From the cell containing the given text, extract its center point as (x, y) coordinate. 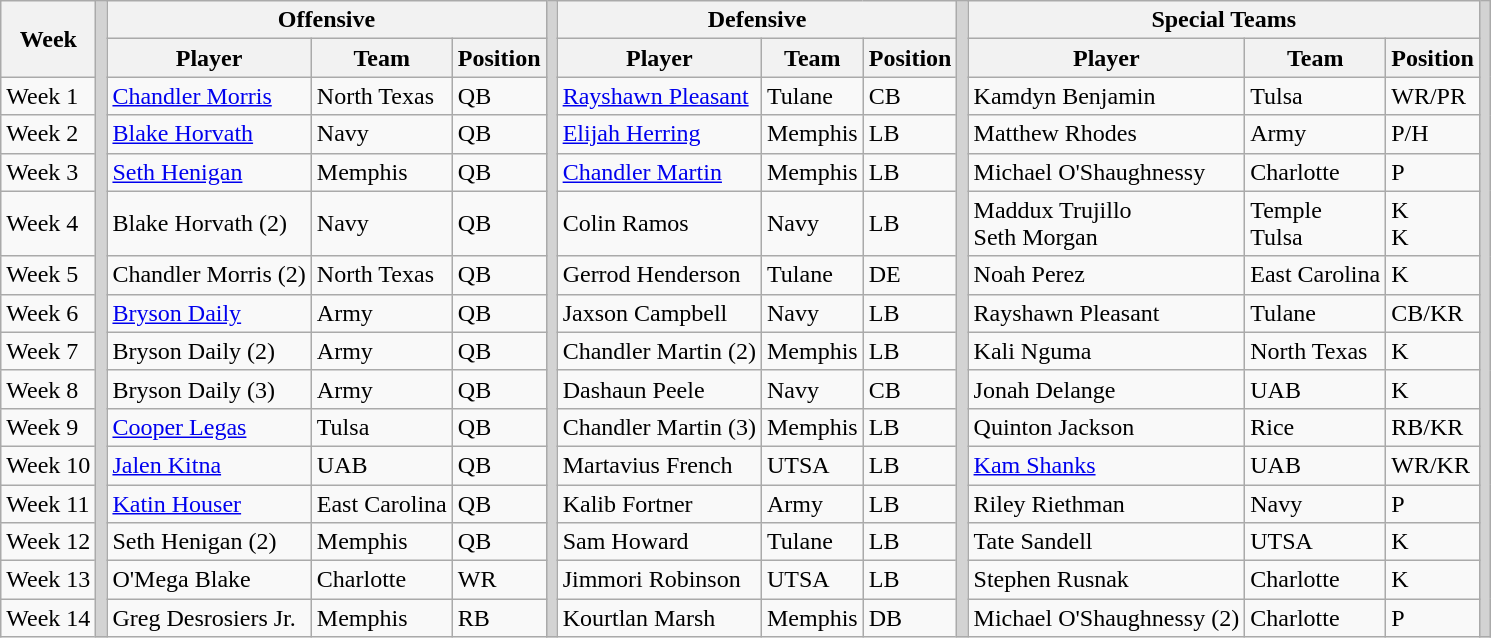
Week 7 (48, 351)
Chandler Martin (2) (659, 351)
Kourtlan Marsh (659, 618)
P/H (1433, 134)
Elijah Herring (659, 134)
Chandler Martin (3) (659, 427)
Offensive (326, 20)
Cooper Legas (209, 427)
WR (499, 580)
Michael O'Shaughnessy (1106, 172)
Rice (1316, 427)
Matthew Rhodes (1106, 134)
RB/KR (1433, 427)
Week 2 (48, 134)
Jonah Delange (1106, 389)
Chandler Morris (2) (209, 275)
Seth Henigan (2) (209, 542)
Martavius French (659, 465)
Quinton Jackson (1106, 427)
Jimmori Robinson (659, 580)
Week 10 (48, 465)
Kali Nguma (1106, 351)
KK (1433, 224)
Week 14 (48, 618)
Week 6 (48, 313)
Week 11 (48, 503)
Michael O'Shaughnessy (2) (1106, 618)
TempleTulsa (1316, 224)
Defensive (757, 20)
DB (910, 618)
Tate Sandell (1106, 542)
Chandler Martin (659, 172)
Blake Horvath (209, 134)
Week 8 (48, 389)
Week 3 (48, 172)
O'Mega Blake (209, 580)
Week 1 (48, 96)
Colin Ramos (659, 224)
Week (48, 39)
WR/KR (1433, 465)
WR/PR (1433, 96)
Bryson Daily (2) (209, 351)
Week 4 (48, 224)
Jaxson Campbell (659, 313)
Stephen Rusnak (1106, 580)
Maddux TrujilloSeth Morgan (1106, 224)
Gerrod Henderson (659, 275)
Noah Perez (1106, 275)
Week 12 (48, 542)
Week 13 (48, 580)
CB/KR (1433, 313)
Bryson Daily (209, 313)
Jalen Kitna (209, 465)
Kamdyn Benjamin (1106, 96)
Blake Horvath (2) (209, 224)
Special Teams (1224, 20)
Chandler Morris (209, 96)
Seth Henigan (209, 172)
Kalib Fortner (659, 503)
Dashaun Peele (659, 389)
Kam Shanks (1106, 465)
Greg Desrosiers Jr. (209, 618)
RB (499, 618)
Riley Riethman (1106, 503)
Sam Howard (659, 542)
DE (910, 275)
Bryson Daily (3) (209, 389)
Week 5 (48, 275)
Katin Houser (209, 503)
Week 9 (48, 427)
